From the cell containing the given text, extract its center point as (X, Y) coordinate. 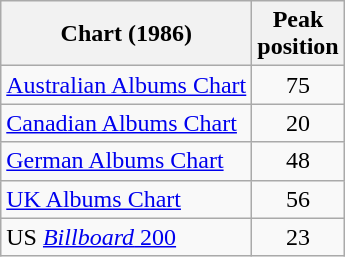
Australian Albums Chart (126, 85)
UK Albums Chart (126, 199)
German Albums Chart (126, 161)
23 (298, 237)
Peakposition (298, 34)
56 (298, 199)
Chart (1986) (126, 34)
48 (298, 161)
Canadian Albums Chart (126, 123)
US Billboard 200 (126, 237)
20 (298, 123)
75 (298, 85)
